Detect which cell encompasses the target text, then output its (X, Y) center coordinate. 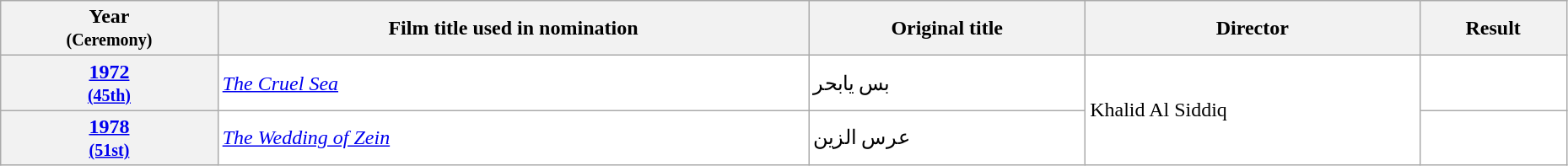
1978(51st) (110, 138)
1972(45th) (110, 83)
The Wedding of Zein (513, 138)
بس يابحر (947, 83)
Khalid Al Siddiq (1253, 110)
Result (1493, 29)
Original title (947, 29)
The Cruel Sea (513, 83)
عرس الزين (947, 138)
Film title used in nomination (513, 29)
Year(Ceremony) (110, 29)
Director (1253, 29)
